Extract the (x, y) coordinate from the center of the cell holding the provided text.  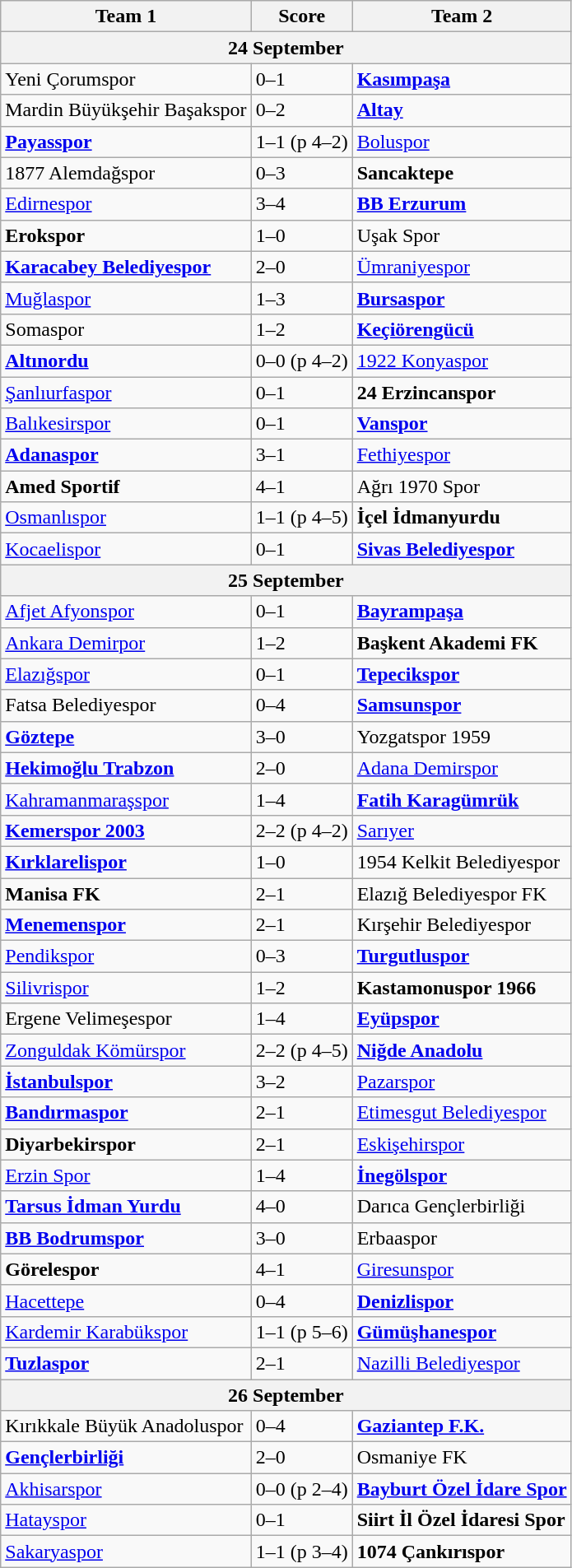
Diyarbekirspor (126, 1144)
Kasımpaşa (462, 79)
25 September (286, 580)
Sarıyer (462, 831)
Altay (462, 110)
Kırşehir Belediyespor (462, 925)
Erokspor (126, 235)
Tepecikspor (462, 674)
Samsunspor (462, 705)
BB Bodrumspor (126, 1238)
Kemerspor 2003 (126, 831)
Başkent Akademi FK (462, 643)
Pazarspor (462, 1082)
Gaziantep F.K. (462, 1426)
0–2 (301, 110)
Denizlispor (462, 1300)
0–0 (p 2–4) (301, 1489)
Kahramanmaraşspor (126, 799)
Kırıkkale Büyük Anadoluspor (126, 1426)
3–2 (301, 1082)
1922 Konyaspor (462, 361)
Görelespor (126, 1269)
Elazığspor (126, 674)
Silivrispor (126, 988)
Niğde Anadolu (462, 1050)
Giresunspor (462, 1269)
1954 Kelkit Belediyespor (462, 862)
3–1 (301, 455)
Mardin Büyükşehir Başakspor (126, 110)
İstanbulspor (126, 1082)
Fatsa Belediyespor (126, 705)
Team 1 (126, 16)
Etimesgut Belediyespor (462, 1113)
Osmanlıspor (126, 518)
4–0 (301, 1207)
Keçiörengücü (462, 329)
Manisa FK (126, 893)
Akhisarspor (126, 1489)
Amed Sportif (126, 486)
Fethiyespor (462, 455)
Şanlıurfaspor (126, 393)
İçel İdmanyurdu (462, 518)
Ağrı 1970 Spor (462, 486)
24 Erzincanspor (462, 393)
2–2 (p 4–5) (301, 1050)
Gümüşhanespor (462, 1332)
Erzin Spor (126, 1175)
Hatayspor (126, 1520)
Turgutluspor (462, 956)
Kocaelispor (126, 549)
Zonguldak Kömürspor (126, 1050)
Kırklarelispor (126, 862)
Vanspor (462, 424)
Bayburt Özel İdare Spor (462, 1489)
Darıca Gençlerbirliği (462, 1207)
Tarsus İdman Yurdu (126, 1207)
Osmaniye FK (462, 1458)
Adanaspor (126, 455)
24 September (286, 48)
Edirnespor (126, 204)
Göztepe (126, 737)
Bandırmaspor (126, 1113)
BB Erzurum (462, 204)
Balıkesirspor (126, 424)
Sancaktepe (462, 173)
Gençlerbirliği (126, 1458)
Ümraniyespor (462, 267)
Eyüpspor (462, 1019)
Bayrampaşa (462, 612)
Eskişehirspor (462, 1144)
Sakaryaspor (126, 1552)
Hekimoğlu Trabzon (126, 768)
Pendikspor (126, 956)
1–1 (p 3–4) (301, 1552)
Karacabey Belediyespor (126, 267)
Fatih Karagümrük (462, 799)
1–3 (301, 298)
Nazilli Belediyespor (462, 1363)
Afjet Afyonspor (126, 612)
Somaspor (126, 329)
İnegölspor (462, 1175)
26 September (286, 1395)
Elazığ Belediyespor FK (462, 893)
Ergene Velimeşespor (126, 1019)
Tuzlaspor (126, 1363)
Yozgatspor 1959 (462, 737)
Yeni Çorumspor (126, 79)
Siirt İl Özel İdaresi Spor (462, 1520)
Muğlaspor (126, 298)
0–0 (p 4–2) (301, 361)
Sivas Belediyespor (462, 549)
Ankara Demirpor (126, 643)
Hacettepe (126, 1300)
1–1 (p 5–6) (301, 1332)
Uşak Spor (462, 235)
2–2 (p 4–2) (301, 831)
1877 Alemdağspor (126, 173)
Team 2 (462, 16)
Bursaspor (462, 298)
3–4 (301, 204)
Altınordu (126, 361)
Kastamonuspor 1966 (462, 988)
Boluspor (462, 142)
1–1 (p 4–5) (301, 518)
Score (301, 16)
Adana Demirspor (462, 768)
1–1 (p 4–2) (301, 142)
Kardemir Karabükspor (126, 1332)
1074 Çankırıspor (462, 1552)
Menemenspor (126, 925)
Erbaaspor (462, 1238)
Payasspor (126, 142)
